Determine the (x, y) coordinate at the center of the cell enclosing the given text.  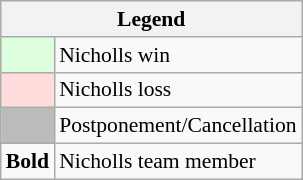
Nicholls loss (178, 90)
Nicholls win (178, 55)
Postponement/Cancellation (178, 126)
Legend (152, 19)
Bold (28, 162)
Nicholls team member (178, 162)
